Extract the (X, Y) coordinate from the center of the cell holding the provided text.  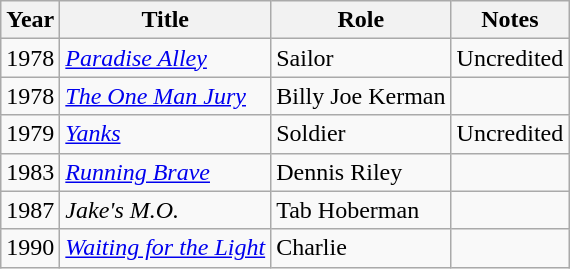
Sailor (361, 58)
Paradise Alley (166, 58)
Charlie (361, 248)
Soldier (361, 134)
The One Man Jury (166, 96)
1987 (30, 210)
Tab Hoberman (361, 210)
Year (30, 20)
Running Brave (166, 172)
Waiting for the Light (166, 248)
1979 (30, 134)
Jake's M.O. (166, 210)
Notes (510, 20)
Title (166, 20)
Yanks (166, 134)
Billy Joe Kerman (361, 96)
1990 (30, 248)
Role (361, 20)
Dennis Riley (361, 172)
1983 (30, 172)
